Return the [x, y] coordinate for the center point of the cell that contains the specified text.  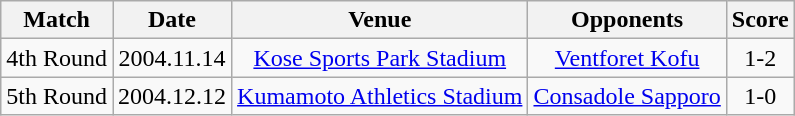
Kumamoto Athletics Stadium [380, 96]
Consadole Sapporo [627, 96]
Match [57, 20]
2004.12.12 [172, 96]
Opponents [627, 20]
4th Round [57, 58]
Date [172, 20]
Venue [380, 20]
5th Round [57, 96]
1-0 [760, 96]
Score [760, 20]
2004.11.14 [172, 58]
Kose Sports Park Stadium [380, 58]
Ventforet Kofu [627, 58]
1-2 [760, 58]
